Provide the [x, y] coordinate of the cell's center where the given text is located.  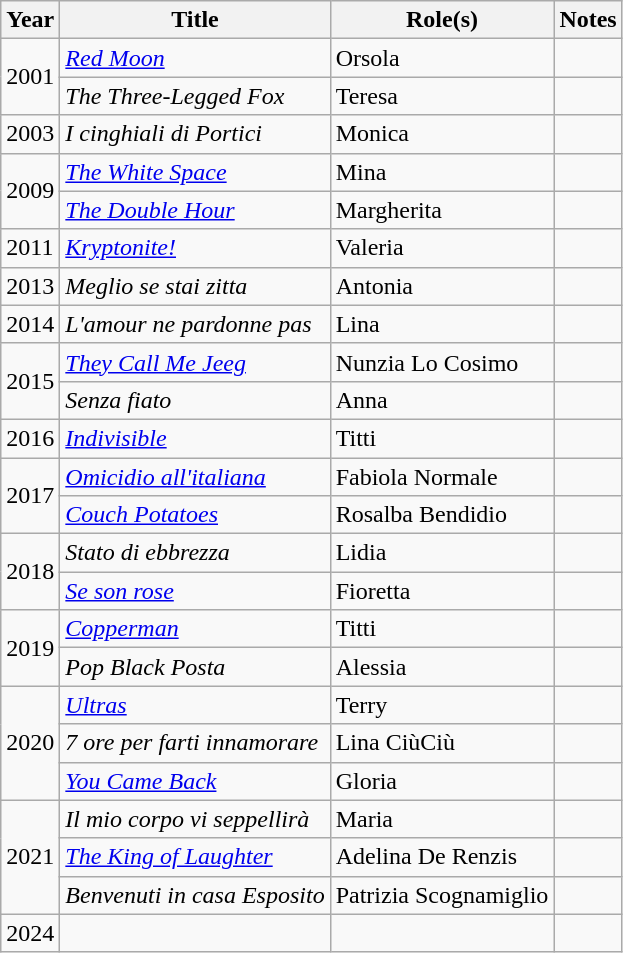
Ultras [195, 705]
I cinghiali di Portici [195, 134]
Antonia [442, 286]
Terry [442, 705]
They Call Me Jeeg [195, 362]
2001 [30, 77]
2003 [30, 134]
2017 [30, 496]
Lidia [442, 553]
Kryptonite! [195, 248]
Stato di ebbrezza [195, 553]
Senza fiato [195, 400]
Patrizia Scognamiglio [442, 895]
Alessia [442, 667]
2020 [30, 743]
The Double Hour [195, 210]
Meglio se stai zitta [195, 286]
Lina [442, 324]
Omicidio all'italiana [195, 477]
2016 [30, 438]
You Came Back [195, 781]
L'amour ne pardonne pas [195, 324]
Maria [442, 819]
Fioretta [442, 591]
Pop Black Posta [195, 667]
7 ore per farti innamorare [195, 743]
Couch Potatoes [195, 515]
2024 [30, 933]
Role(s) [442, 20]
Notes [588, 20]
Benvenuti in casa Esposito [195, 895]
Copperman [195, 629]
The Three-Legged Fox [195, 96]
2015 [30, 381]
2013 [30, 286]
2014 [30, 324]
Adelina De Renzis [442, 857]
2011 [30, 248]
Se son rose [195, 591]
Mina [442, 172]
2009 [30, 191]
Rosalba Bendidio [442, 515]
Il mio corpo vi seppellirà [195, 819]
Lina CiùCiù [442, 743]
Margherita [442, 210]
2021 [30, 857]
Fabiola Normale [442, 477]
The King of Laughter [195, 857]
Anna [442, 400]
The White Space [195, 172]
2018 [30, 572]
Year [30, 20]
Indivisible [195, 438]
Monica [442, 134]
Orsola [442, 58]
Nunzia Lo Cosimo [442, 362]
Teresa [442, 96]
2019 [30, 648]
Title [195, 20]
Gloria [442, 781]
Valeria [442, 248]
Red Moon [195, 58]
